Output the (X, Y) coordinate of the center of the cell containing the given text.  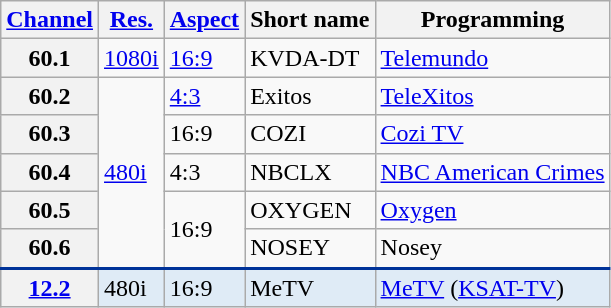
NBC American Crimes (492, 172)
NBCLX (310, 172)
Cozi TV (492, 134)
COZI (310, 134)
12.2 (50, 288)
Exitos (310, 96)
1080i (132, 58)
MeTV (KSAT-TV) (492, 288)
60.2 (50, 96)
Programming (492, 20)
Telemundo (492, 58)
Channel (50, 20)
MeTV (310, 288)
60.1 (50, 58)
60.3 (50, 134)
OXYGEN (310, 210)
Oxygen (492, 210)
KVDA-DT (310, 58)
60.6 (50, 248)
TeleXitos (492, 96)
Short name (310, 20)
Nosey (492, 248)
NOSEY (310, 248)
Res. (132, 20)
60.4 (50, 172)
Aspect (204, 20)
60.5 (50, 210)
